Locate the cell with the specified text and output its [x, y] center coordinate. 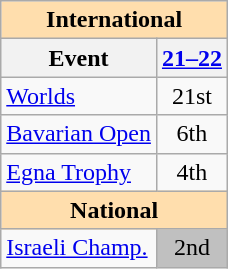
Worlds [79, 96]
Israeli Champ. [79, 248]
National [114, 210]
4th [192, 172]
21st [192, 96]
6th [192, 134]
International [114, 20]
2nd [192, 248]
21–22 [192, 58]
Egna Trophy [79, 172]
Event [79, 58]
Bavarian Open [79, 134]
